From the cell containing the given text, extract its center point as [x, y] coordinate. 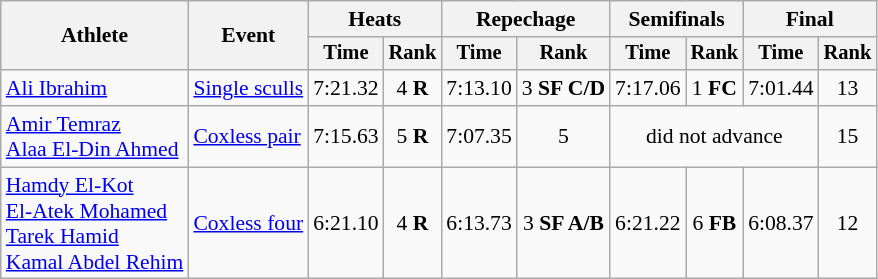
13 [848, 88]
6:21.10 [346, 223]
6:08.37 [780, 223]
12 [848, 223]
Coxless four [248, 223]
7:17.06 [648, 88]
6:13.73 [478, 223]
7:01.44 [780, 88]
Semifinals [676, 19]
Single sculls [248, 88]
Coxless pair [248, 136]
7:13.10 [478, 88]
1 FC [715, 88]
3 SF C/D [564, 88]
Event [248, 36]
Athlete [95, 36]
7:15.63 [346, 136]
Ali Ibrahim [95, 88]
15 [848, 136]
Final [810, 19]
5 R [413, 136]
6 FB [715, 223]
7:07.35 [478, 136]
Repechage [526, 19]
did not advance [714, 136]
Amir TemrazAlaa El-Din Ahmed [95, 136]
5 [564, 136]
Heats [374, 19]
3 SF A/B [564, 223]
6:21.22 [648, 223]
Hamdy El-KotEl-Atek MohamedTarek HamidKamal Abdel Rehim [95, 223]
7:21.32 [346, 88]
